Extract the [X, Y] coordinate from the center of the cell holding the provided text.  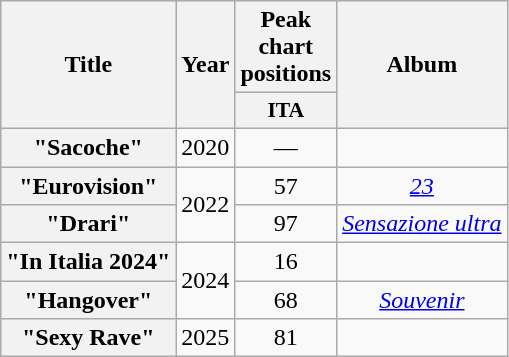
Peak chart positions [286, 47]
Souvenir [422, 300]
23 [422, 185]
"In Italia 2024" [88, 262]
2024 [206, 281]
2022 [206, 204]
Year [206, 65]
Album [422, 65]
68 [286, 300]
— [286, 147]
57 [286, 185]
Title [88, 65]
Sensazione ultra [422, 224]
2025 [206, 338]
"Sacoche" [88, 147]
97 [286, 224]
"Hangover" [88, 300]
16 [286, 262]
2020 [206, 147]
"Eurovision" [88, 185]
"Drari" [88, 224]
ITA [286, 111]
81 [286, 338]
"Sexy Rave" [88, 338]
